Scan for the cell matching the given text and deliver its (X, Y) coordinate at center. 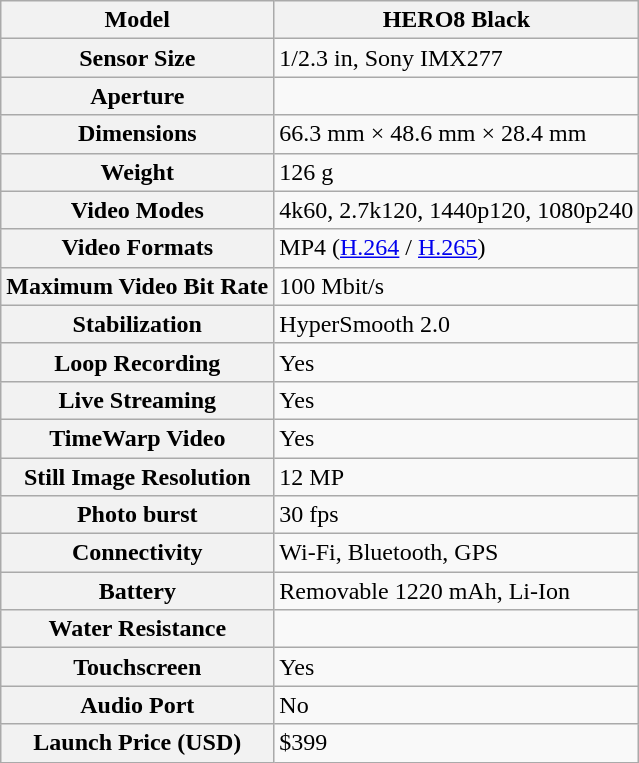
100 Mbit/s (456, 286)
Live Streaming (138, 400)
Removable 1220 mAh, Li-Ion (456, 591)
Water Resistance (138, 629)
Still Image Resolution (138, 477)
Loop Recording (138, 362)
Stabilization (138, 324)
MP4 (H.264 / H.265) (456, 248)
Touchscreen (138, 667)
1/2.3 in, Sony IMX277 (456, 58)
Video Formats (138, 248)
Weight (138, 172)
126 g (456, 172)
Battery (138, 591)
Aperture (138, 96)
Video Modes (138, 210)
66.3 mm × 48.6 mm × 28.4 mm (456, 134)
$399 (456, 743)
HERO8 Black (456, 20)
Launch Price (USD) (138, 743)
12 MP (456, 477)
30 fps (456, 515)
Wi-Fi, Bluetooth, GPS (456, 553)
Audio Port (138, 705)
Maximum Video Bit Rate (138, 286)
No (456, 705)
Model (138, 20)
4k60, 2.7k120, 1440p120, 1080p240 (456, 210)
Photo burst (138, 515)
TimeWarp Video (138, 438)
Sensor Size (138, 58)
Connectivity (138, 553)
HyperSmooth 2.0 (456, 324)
Dimensions (138, 134)
